Locate the cell with the specified text and output its [X, Y] center coordinate. 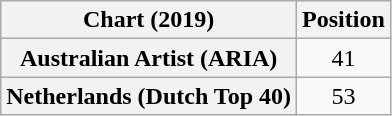
Netherlands (Dutch Top 40) [149, 96]
Chart (2019) [149, 20]
53 [344, 96]
Position [344, 20]
Australian Artist (ARIA) [149, 58]
41 [344, 58]
